Identify which cell holds the provided text, then report its [X, Y] central coordinate. 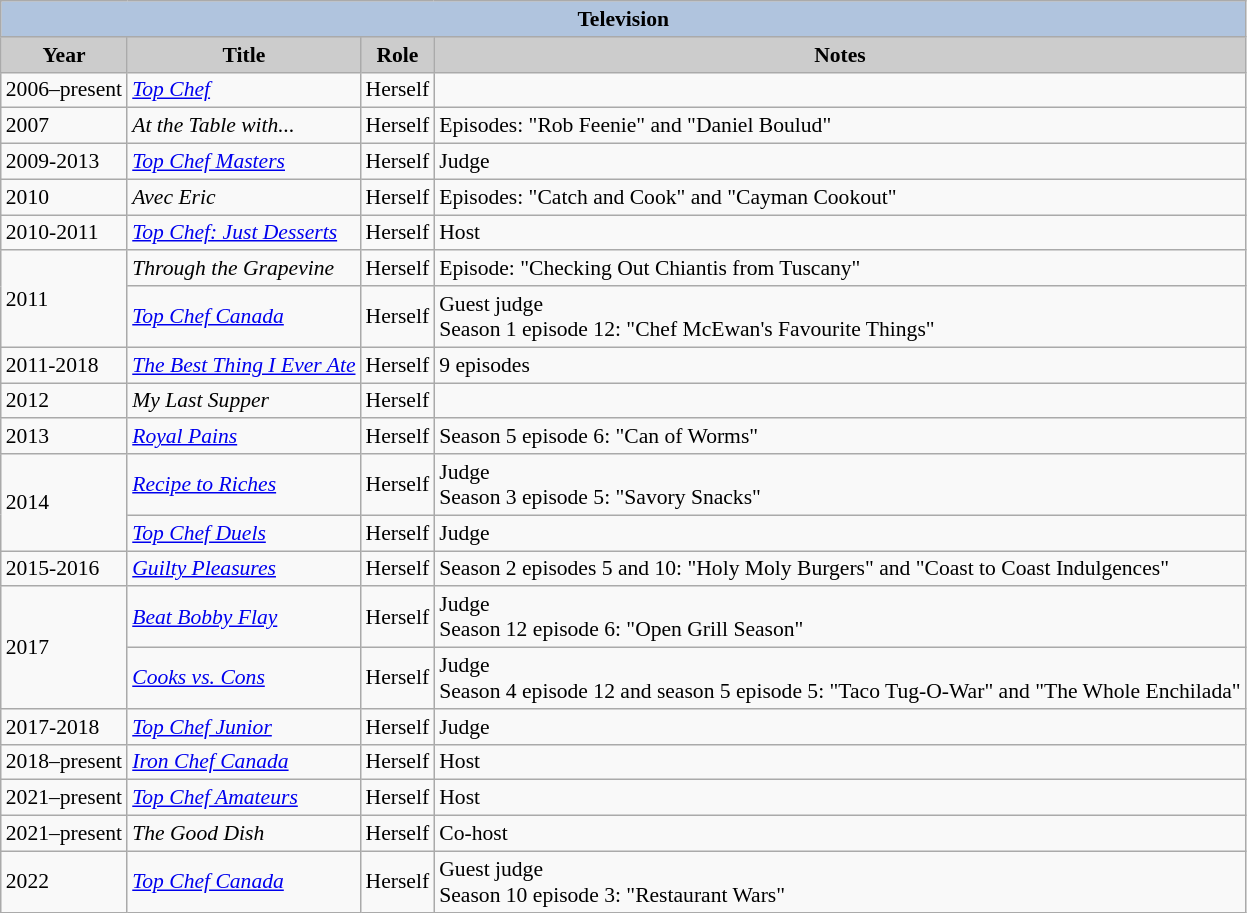
Judge Season 12 episode 6: "Open Grill Season" [840, 618]
Top Chef Amateurs [244, 798]
Cooks vs. Cons [244, 678]
2007 [64, 126]
2018–present [64, 762]
Top Chef Masters [244, 162]
The Best Thing I Ever Ate [244, 365]
2011-2018 [64, 365]
2010 [64, 197]
Avec Eric [244, 197]
2006–present [64, 90]
My Last Supper [244, 401]
2022 [64, 882]
Episode: "Checking Out Chiantis from Tuscany" [840, 269]
Through the Grapevine [244, 269]
Co-host [840, 834]
Top Chef Junior [244, 727]
Season 2 episodes 5 and 10: "Holy Moly Burgers" and "Coast to Coast Indulgences" [840, 569]
Notes [840, 55]
2015-2016 [64, 569]
Beat Bobby Flay [244, 618]
9 episodes [840, 365]
Top Chef [244, 90]
Guest judge Season 1 episode 12: "Chef McEwan's Favourite Things" [840, 316]
Iron Chef Canada [244, 762]
Recipe to Riches [244, 484]
2009-2013 [64, 162]
At the Table with... [244, 126]
Year [64, 55]
Episodes: "Rob Feenie" and "Daniel Boulud" [840, 126]
2014 [64, 502]
The Good Dish [244, 834]
2013 [64, 437]
2011 [64, 300]
Top Chef Duels [244, 533]
Season 5 episode 6: "Can of Worms" [840, 437]
2010-2011 [64, 233]
Episodes: "Catch and Cook" and "Cayman Cookout" [840, 197]
2012 [64, 401]
Top Chef: Just Desserts [244, 233]
Guest judgeSeason 10 episode 3: "Restaurant Wars" [840, 882]
2017 [64, 648]
Royal Pains [244, 437]
Judge Season 3 episode 5: "Savory Snacks" [840, 484]
Guilty Pleasures [244, 569]
2017-2018 [64, 727]
Role [398, 55]
Title [244, 55]
Judge Season 4 episode 12 and season 5 episode 5: "Taco Tug-O-War" and "The Whole Enchilada" [840, 678]
Television [624, 19]
